Output the [X, Y] coordinate of the center of the cell containing the given text.  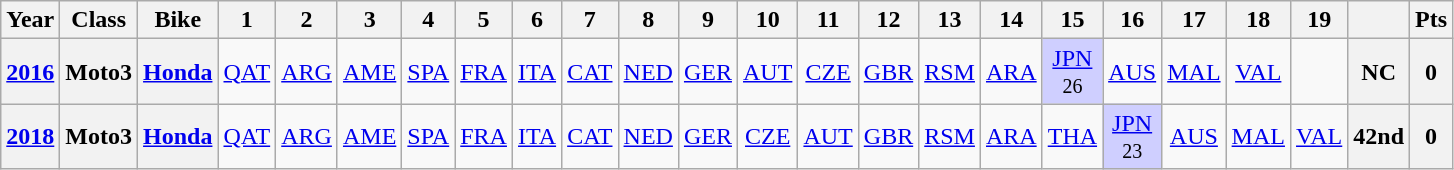
15 [1072, 20]
JPN26 [1072, 72]
19 [1318, 20]
8 [648, 20]
1 [247, 20]
4 [428, 20]
2 [307, 20]
6 [536, 20]
NC [1379, 72]
10 [767, 20]
2018 [30, 136]
16 [1132, 20]
Bike [178, 20]
18 [1258, 20]
Year [30, 20]
11 [828, 20]
13 [950, 20]
9 [708, 20]
3 [369, 20]
JPN23 [1132, 136]
42nd [1379, 136]
7 [590, 20]
5 [484, 20]
Pts [1432, 20]
17 [1194, 20]
12 [888, 20]
14 [1011, 20]
Class [99, 20]
THA [1072, 136]
2016 [30, 72]
